Return [X, Y] of the center of cell containing provided text 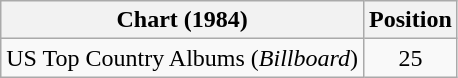
US Top Country Albums (Billboard) [182, 58]
Chart (1984) [182, 20]
Position [411, 20]
25 [411, 58]
